Identify which cell holds the provided text, then report its [x, y] central coordinate. 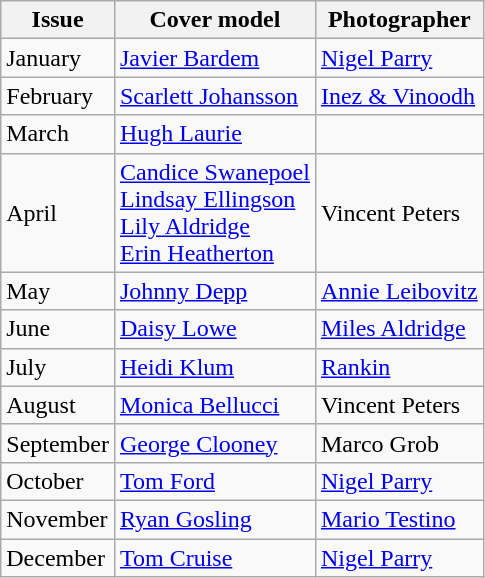
September [58, 443]
Scarlett Johansson [214, 96]
Daisy Lowe [214, 329]
January [58, 58]
Tom Cruise [214, 557]
April [58, 212]
October [58, 481]
Hugh Laurie [214, 134]
March [58, 134]
Miles Aldridge [399, 329]
Tom Ford [214, 481]
Javier Bardem [214, 58]
Monica Bellucci [214, 405]
Heidi Klum [214, 367]
December [58, 557]
Issue [58, 20]
Cover model [214, 20]
Rankin [399, 367]
Annie Leibovitz [399, 291]
November [58, 519]
July [58, 367]
Inez & Vinoodh [399, 96]
Photographer [399, 20]
June [58, 329]
Johnny Depp [214, 291]
August [58, 405]
Mario Testino [399, 519]
George Clooney [214, 443]
February [58, 96]
Ryan Gosling [214, 519]
Candice SwanepoelLindsay EllingsonLily AldridgeErin Heatherton [214, 212]
May [58, 291]
Marco Grob [399, 443]
